Output the [X, Y] coordinate of the center of the cell containing the given text.  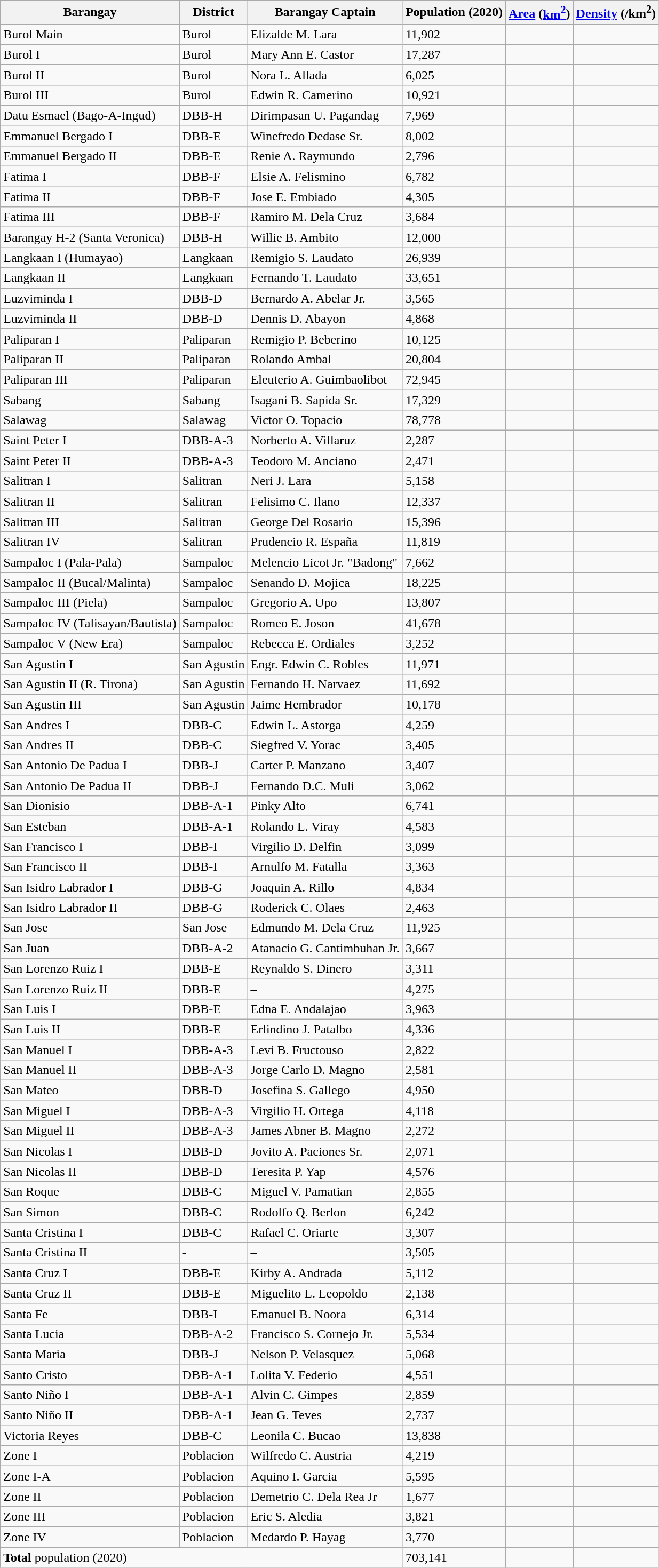
4,336 [454, 1029]
Demetrio C. Dela Rea Jr [325, 1497]
Willie B. Ambito [325, 237]
Senando D. Mojica [325, 583]
Fernando D.C. Muli [325, 786]
Salitran III [90, 522]
Kirby A. Andrada [325, 1273]
Edwin R. Camerino [325, 95]
11,902 [454, 34]
13,807 [454, 603]
7,662 [454, 562]
Engr. Edwin C. Robles [325, 664]
5,534 [454, 1334]
Sampaloc V (New Era) [90, 643]
Population (2020) [454, 13]
3,363 [454, 867]
Datu Esmael (Bago-A-Ingud) [90, 116]
18,225 [454, 583]
Langkaan I (Humayao) [90, 258]
11,692 [454, 684]
Levi B. Fructouso [325, 1049]
Paliparan I [90, 339]
11,925 [454, 928]
Remigio S. Laudato [325, 258]
Nora L. Allada [325, 75]
3,565 [454, 298]
5,068 [454, 1354]
Rodolfo Q. Berlon [325, 1212]
Santa Cruz I [90, 1273]
2,581 [454, 1070]
Barangay Captain [325, 13]
2,822 [454, 1049]
San Lorenzo Ruiz II [90, 989]
Dennis D. Abayon [325, 319]
San Luis II [90, 1029]
Victoria Reyes [90, 1436]
San Lorenzo Ruiz I [90, 968]
703,141 [454, 1557]
Norberto A. Villaruz [325, 441]
Santa Cruz II [90, 1293]
4,305 [454, 197]
3,405 [454, 745]
Mary Ann E. Castor [325, 54]
Nelson P. Velasquez [325, 1354]
Santo Niño I [90, 1395]
Joaquin A. Rillo [325, 887]
Luzviminda I [90, 298]
Sampaloc III (Piela) [90, 603]
Arnulfo M. Fatalla [325, 867]
Emmanuel Bergado I [90, 136]
Miguel V. Pamatian [325, 1192]
10,921 [454, 95]
4,576 [454, 1172]
Edmundo M. Dela Cruz [325, 928]
Virgilio D. Delfin [325, 847]
2,796 [454, 156]
Density (/km2) [616, 13]
11,819 [454, 542]
San Mateo [90, 1091]
41,678 [454, 623]
2,859 [454, 1395]
San Miguel II [90, 1131]
San Roque [90, 1192]
4,583 [454, 826]
Jovito A. Paciones Sr. [325, 1151]
Miguelito L. Leopoldo [325, 1293]
5,595 [454, 1476]
Siegfred V. Yorac [325, 745]
Area (km2) [539, 13]
8,002 [454, 136]
Rolando L. Viray [325, 826]
Santo Niño II [90, 1415]
Elizalde M. Lara [325, 34]
San Esteban [90, 826]
San Agustin II (R. Tirona) [90, 684]
Neri J. Lara [325, 481]
2,471 [454, 461]
3,770 [454, 1537]
3,505 [454, 1253]
Carter P. Manzano [325, 766]
20,804 [454, 359]
Salitran I [90, 481]
Sampaloc IV (Talisayan/Bautista) [90, 623]
Lolita V. Federio [325, 1374]
3,684 [454, 217]
District [213, 13]
2,737 [454, 1415]
San Agustin III [90, 704]
78,778 [454, 420]
2,855 [454, 1192]
2,272 [454, 1131]
San Manuel II [90, 1070]
Victor O. Topacio [325, 420]
Santa Fe [90, 1314]
Reynaldo S. Dinero [325, 968]
Ramiro M. Dela Cruz [325, 217]
San Nicolas II [90, 1172]
17,329 [454, 400]
2,463 [454, 908]
San Luis I [90, 1009]
5,158 [454, 481]
Teodoro M. Anciano [325, 461]
Alvin C. Gimpes [325, 1395]
Pinky Alto [325, 806]
Bernardo A. Abelar Jr. [325, 298]
1,677 [454, 1497]
6,242 [454, 1212]
3,311 [454, 968]
Barangay [90, 13]
Santa Lucia [90, 1334]
7,969 [454, 116]
Sampaloc I (Pala-Pala) [90, 562]
Zone II [90, 1497]
Rafael C. Oriarte [325, 1232]
Santo Cristo [90, 1374]
James Abner B. Magno [325, 1131]
San Francisco II [90, 867]
- [213, 1253]
11,971 [454, 664]
Medardo P. Hayag [325, 1537]
Sampaloc II (Bucal/Malinta) [90, 583]
Elsie A. Felismino [325, 177]
Saint Peter II [90, 461]
Edna E. Andalajao [325, 1009]
Francisco S. Cornejo Jr. [325, 1334]
Melencio Licot Jr. "Badong" [325, 562]
Burol III [90, 95]
3,407 [454, 766]
Prudencio R. España [325, 542]
2,138 [454, 1293]
Roderick C. Olaes [325, 908]
Santa Cristina II [90, 1253]
Leonila C. Bucao [325, 1436]
6,741 [454, 806]
Winefredo Dedase Sr. [325, 136]
Salitran II [90, 502]
3,099 [454, 847]
San Miguel I [90, 1111]
Fatima III [90, 217]
12,000 [454, 237]
17,287 [454, 54]
Teresita P. Yap [325, 1172]
Burol Main [90, 34]
Jorge Carlo D. Magno [325, 1070]
Wilfredo C. Austria [325, 1456]
Fatima II [90, 197]
San Simon [90, 1212]
San Antonio De Padua I [90, 766]
Santa Cristina I [90, 1232]
Isagani B. Sapida Sr. [325, 400]
Aquino I. Garcia [325, 1476]
Zone I [90, 1456]
3,252 [454, 643]
4,950 [454, 1091]
San Andres II [90, 745]
33,651 [454, 278]
Eleuterio A. Guimbaolibot [325, 379]
13,838 [454, 1436]
5,112 [454, 1273]
Erlindino J. Patalbo [325, 1029]
4,259 [454, 725]
San Agustin I [90, 664]
Atanacio G. Cantimbuhan Jr. [325, 948]
San Isidro Labrador II [90, 908]
26,939 [454, 258]
Salitran IV [90, 542]
Burol II [90, 75]
Emmanuel Bergado II [90, 156]
2,287 [454, 441]
3,821 [454, 1517]
6,782 [454, 177]
Dirimpasan U. Pagandag [325, 116]
Felisimo C. Ilano [325, 502]
72,945 [454, 379]
Barangay H-2 (Santa Veronica) [90, 237]
Emanuel B. Noora [325, 1314]
3,667 [454, 948]
Total population (2020) [202, 1557]
San Nicolas I [90, 1151]
3,307 [454, 1232]
Gregorio A. Upo [325, 603]
2,071 [454, 1151]
4,834 [454, 887]
Renie A. Raymundo [325, 156]
Santa Maria [90, 1354]
Josefina S. Gallego [325, 1091]
4,118 [454, 1111]
6,314 [454, 1314]
3,963 [454, 1009]
Fatima I [90, 177]
San Manuel I [90, 1049]
Fernando T. Laudato [325, 278]
Remigio P. Beberino [325, 339]
10,125 [454, 339]
George Del Rosario [325, 522]
Saint Peter I [90, 441]
15,396 [454, 522]
4,275 [454, 989]
3,062 [454, 786]
San Dionisio [90, 806]
Eric S. Aledia [325, 1517]
Edwin L. Astorga [325, 725]
San Antonio De Padua II [90, 786]
Fernando H. Narvaez [325, 684]
Jaime Hembrador [325, 704]
Paliparan II [90, 359]
Zone III [90, 1517]
Rolando Ambal [325, 359]
Burol I [90, 54]
6,025 [454, 75]
Rebecca E. Ordiales [325, 643]
San Francisco I [90, 847]
Virgilio H. Ortega [325, 1111]
4,551 [454, 1374]
San Andres I [90, 725]
Luzviminda II [90, 319]
San Juan [90, 948]
12,337 [454, 502]
Jose E. Embiado [325, 197]
San Isidro Labrador I [90, 887]
Zone IV [90, 1537]
Paliparan III [90, 379]
Romeo E. Joson [325, 623]
Zone I-A [90, 1476]
Jean G. Teves [325, 1415]
10,178 [454, 704]
Langkaan II [90, 278]
4,219 [454, 1456]
4,868 [454, 319]
